Search for the cell housing the specified text and yield its (X, Y) center coordinate. 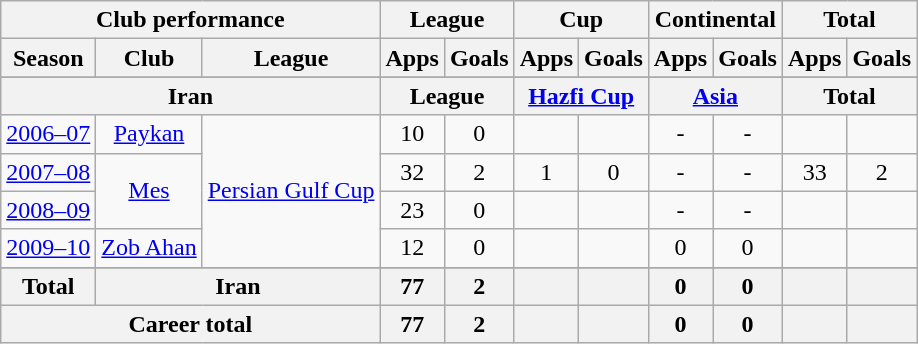
Cup (581, 20)
2006–07 (48, 134)
Zob Ahan (149, 248)
Career total (190, 324)
Club (149, 58)
12 (412, 248)
2007–08 (48, 172)
Persian Gulf Cup (291, 191)
2008–09 (48, 210)
1 (546, 172)
Continental (715, 20)
Club performance (190, 20)
23 (412, 210)
2009–10 (48, 248)
Hazfi Cup (581, 96)
Asia (715, 96)
Season (48, 58)
32 (412, 172)
Mes (149, 191)
10 (412, 134)
33 (814, 172)
Paykan (149, 134)
